Scan for the cell matching the given text and deliver its [X, Y] coordinate at center. 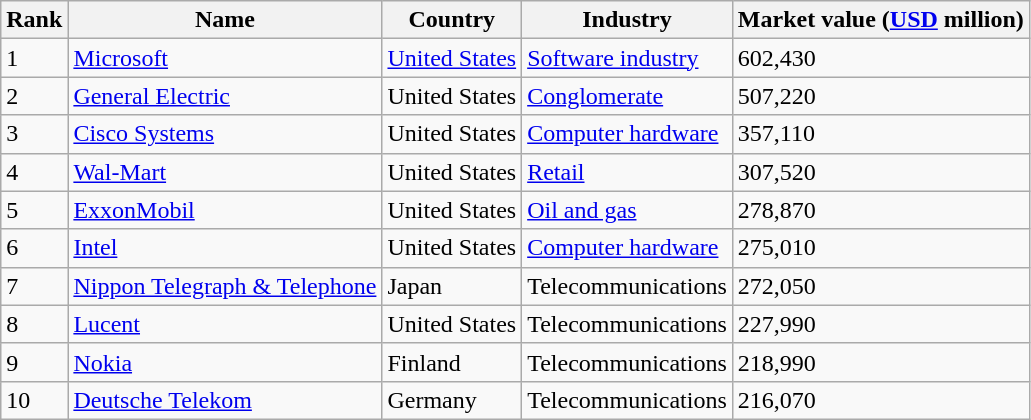
216,070 [880, 400]
218,990 [880, 362]
Cisco Systems [225, 134]
3 [34, 134]
7 [34, 286]
Country [452, 20]
Rank [34, 20]
Wal-Mart [225, 172]
4 [34, 172]
Retail [628, 172]
Intel [225, 248]
Software industry [628, 58]
307,520 [880, 172]
Lucent [225, 324]
602,430 [880, 58]
Finland [452, 362]
Nippon Telegraph & Telephone [225, 286]
6 [34, 248]
9 [34, 362]
8 [34, 324]
272,050 [880, 286]
507,220 [880, 96]
Deutsche Telekom [225, 400]
Japan [452, 286]
Germany [452, 400]
275,010 [880, 248]
1 [34, 58]
Oil and gas [628, 210]
Nokia [225, 362]
General Electric [225, 96]
Name [225, 20]
ExxonMobil [225, 210]
Conglomerate [628, 96]
5 [34, 210]
Industry [628, 20]
227,990 [880, 324]
Microsoft [225, 58]
2 [34, 96]
Market value (USD million) [880, 20]
357,110 [880, 134]
278,870 [880, 210]
10 [34, 400]
